Scan for the cell matching the given text and deliver its [X, Y] coordinate at center. 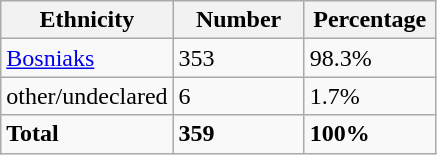
Total [87, 134]
Percentage [370, 20]
98.3% [370, 58]
359 [238, 134]
353 [238, 58]
6 [238, 96]
100% [370, 134]
Number [238, 20]
Bosniaks [87, 58]
Ethnicity [87, 20]
1.7% [370, 96]
other/undeclared [87, 96]
